Provide the (x, y) coordinate of the cell's center where the given text is located.  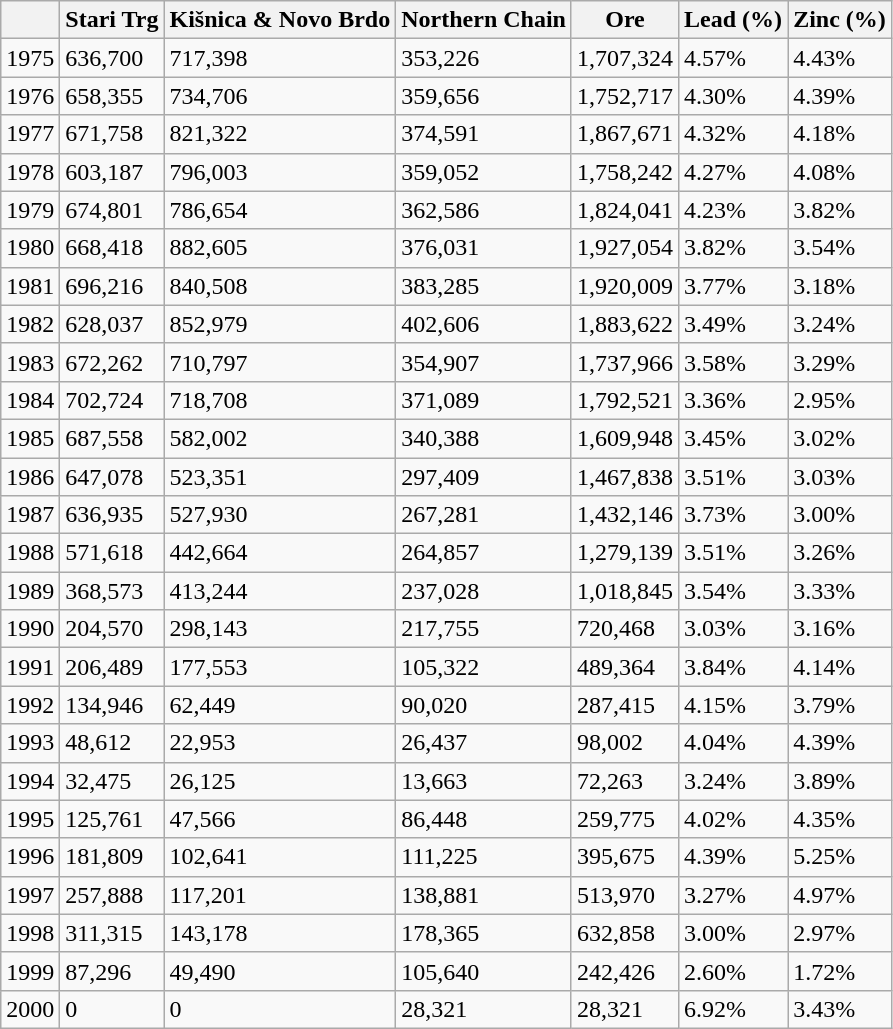
821,322 (280, 134)
359,656 (484, 96)
734,706 (280, 96)
87,296 (112, 971)
882,605 (280, 248)
1,609,948 (624, 438)
671,758 (112, 134)
48,612 (112, 743)
3.29% (840, 362)
2000 (30, 1009)
647,078 (112, 477)
2.95% (840, 400)
178,365 (484, 933)
1977 (30, 134)
1,758,242 (624, 172)
1,432,146 (624, 515)
267,281 (484, 515)
3.89% (840, 781)
138,881 (484, 895)
374,591 (484, 134)
1995 (30, 819)
1998 (30, 933)
4.14% (840, 667)
297,409 (484, 477)
717,398 (280, 58)
111,225 (484, 857)
47,566 (280, 819)
237,028 (484, 591)
702,724 (112, 400)
181,809 (112, 857)
674,801 (112, 210)
3.16% (840, 629)
Kišnica & Novo Brdo (280, 20)
371,089 (484, 400)
4.15% (734, 705)
3.36% (734, 400)
658,355 (112, 96)
1,883,622 (624, 324)
3.45% (734, 438)
1,752,717 (624, 96)
259,775 (624, 819)
3.02% (840, 438)
4.30% (734, 96)
257,888 (112, 895)
Northern Chain (484, 20)
4.27% (734, 172)
513,970 (624, 895)
1975 (30, 58)
217,755 (484, 629)
2.97% (840, 933)
402,606 (484, 324)
1999 (30, 971)
125,761 (112, 819)
687,558 (112, 438)
796,003 (280, 172)
1,824,041 (624, 210)
527,930 (280, 515)
105,640 (484, 971)
571,618 (112, 553)
359,052 (484, 172)
Lead (%) (734, 20)
523,351 (280, 477)
143,178 (280, 933)
1978 (30, 172)
287,415 (624, 705)
90,020 (484, 705)
353,226 (484, 58)
1981 (30, 286)
4.97% (840, 895)
1,018,845 (624, 591)
383,285 (484, 286)
86,448 (484, 819)
98,002 (624, 743)
1986 (30, 477)
1996 (30, 857)
354,907 (484, 362)
Zinc (%) (840, 20)
3.26% (840, 553)
1.72% (840, 971)
298,143 (280, 629)
1992 (30, 705)
1,867,671 (624, 134)
603,187 (112, 172)
62,449 (280, 705)
22,953 (280, 743)
206,489 (112, 667)
134,946 (112, 705)
1982 (30, 324)
2.60% (734, 971)
1985 (30, 438)
636,700 (112, 58)
Stari Trg (112, 20)
3.58% (734, 362)
3.27% (734, 895)
718,708 (280, 400)
102,641 (280, 857)
628,037 (112, 324)
1976 (30, 96)
1980 (30, 248)
489,364 (624, 667)
177,553 (280, 667)
1,279,139 (624, 553)
4.08% (840, 172)
26,125 (280, 781)
311,315 (112, 933)
4.35% (840, 819)
4.43% (840, 58)
1,467,838 (624, 477)
696,216 (112, 286)
840,508 (280, 286)
1989 (30, 591)
1984 (30, 400)
413,244 (280, 591)
32,475 (112, 781)
1993 (30, 743)
1,737,966 (624, 362)
3.18% (840, 286)
672,262 (112, 362)
3.73% (734, 515)
4.04% (734, 743)
1,920,009 (624, 286)
1,707,324 (624, 58)
4.23% (734, 210)
720,468 (624, 629)
242,426 (624, 971)
26,437 (484, 743)
4.57% (734, 58)
Ore (624, 20)
13,663 (484, 781)
3.49% (734, 324)
72,263 (624, 781)
5.25% (840, 857)
4.18% (840, 134)
264,857 (484, 553)
1983 (30, 362)
117,201 (280, 895)
1,792,521 (624, 400)
4.32% (734, 134)
786,654 (280, 210)
582,002 (280, 438)
1988 (30, 553)
395,675 (624, 857)
1979 (30, 210)
3.79% (840, 705)
340,388 (484, 438)
442,664 (280, 553)
636,935 (112, 515)
1987 (30, 515)
105,322 (484, 667)
3.77% (734, 286)
710,797 (280, 362)
632,858 (624, 933)
204,570 (112, 629)
668,418 (112, 248)
376,031 (484, 248)
1991 (30, 667)
1997 (30, 895)
3.43% (840, 1009)
368,573 (112, 591)
3.84% (734, 667)
852,979 (280, 324)
1,927,054 (624, 248)
4.02% (734, 819)
3.33% (840, 591)
362,586 (484, 210)
49,490 (280, 971)
6.92% (734, 1009)
1990 (30, 629)
1994 (30, 781)
